Provide the [X, Y] coordinate of the cell's center where the given text is located.  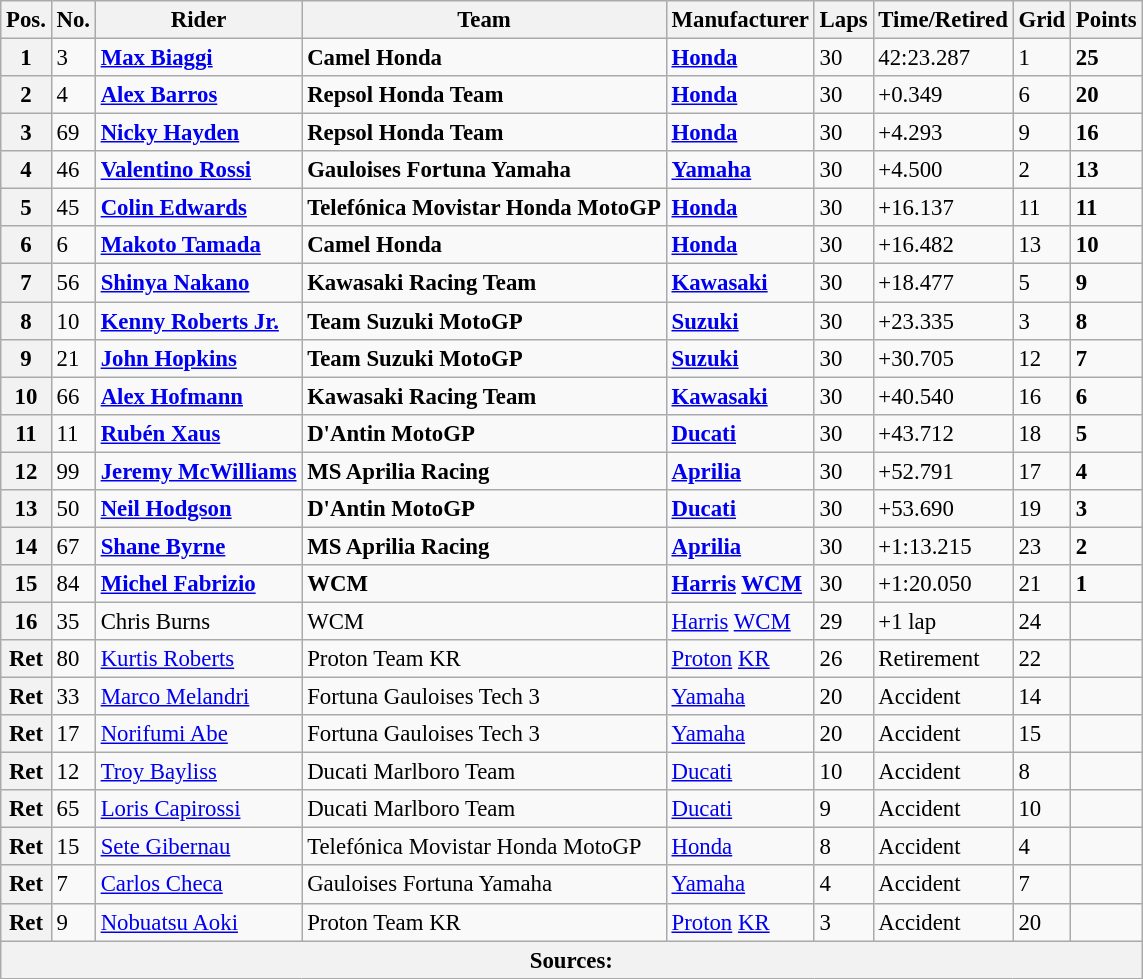
Laps [844, 20]
+4.500 [943, 170]
Carlos Checa [198, 885]
Rubén Xaus [198, 433]
Points [1106, 20]
22 [1042, 659]
Chris Burns [198, 621]
Nobuatsu Aoki [198, 922]
Nicky Hayden [198, 133]
Marco Melandri [198, 697]
50 [73, 509]
+4.293 [943, 133]
80 [73, 659]
Shane Byrne [198, 546]
Pos. [26, 20]
Valentino Rossi [198, 170]
+40.540 [943, 396]
35 [73, 621]
Alex Hofmann [198, 396]
+18.477 [943, 283]
+52.791 [943, 471]
Norifumi Abe [198, 734]
69 [73, 133]
Retirement [943, 659]
84 [73, 584]
45 [73, 208]
Manufacturer [740, 20]
Kenny Roberts Jr. [198, 321]
John Hopkins [198, 358]
33 [73, 697]
99 [73, 471]
+43.712 [943, 433]
25 [1106, 58]
Jeremy McWilliams [198, 471]
Alex Barros [198, 95]
Sources: [572, 960]
+16.482 [943, 245]
Troy Bayliss [198, 772]
19 [1042, 509]
Makoto Tamada [198, 245]
65 [73, 809]
23 [1042, 546]
+30.705 [943, 358]
Time/Retired [943, 20]
Michel Fabrizio [198, 584]
Shinya Nakano [198, 283]
+1:13.215 [943, 546]
26 [844, 659]
+53.690 [943, 509]
Grid [1042, 20]
42:23.287 [943, 58]
56 [73, 283]
67 [73, 546]
Loris Capirossi [198, 809]
Team [484, 20]
+16.137 [943, 208]
29 [844, 621]
46 [73, 170]
+1 lap [943, 621]
Rider [198, 20]
Kurtis Roberts [198, 659]
24 [1042, 621]
Colin Edwards [198, 208]
+23.335 [943, 321]
66 [73, 396]
No. [73, 20]
18 [1042, 433]
+0.349 [943, 95]
+1:20.050 [943, 584]
Neil Hodgson [198, 509]
Sete Gibernau [198, 847]
Max Biaggi [198, 58]
